Scan for the cell matching the given text and deliver its [x, y] coordinate at center. 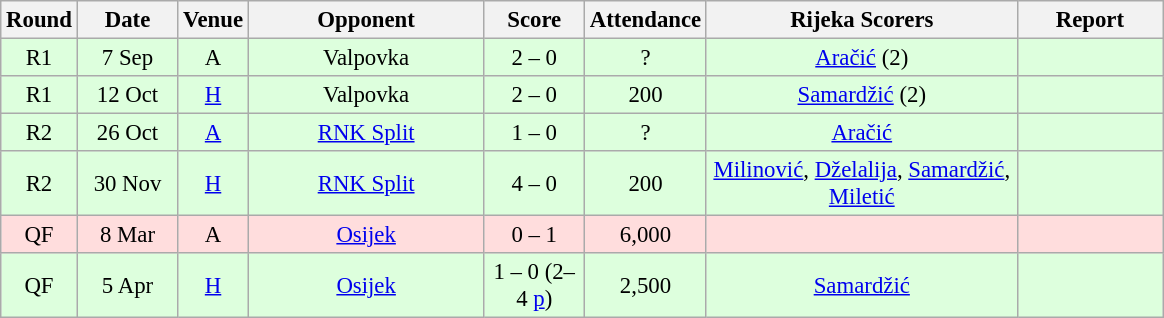
Milinović, Dželalija, Samardžić, Miletić [862, 184]
Osijek [366, 235]
12 Oct [128, 95]
Aračić [862, 133]
Attendance [646, 20]
Date [128, 20]
Venue [214, 20]
6,000 [646, 235]
8 Mar [128, 235]
QF [39, 235]
30 Nov [128, 184]
Samardžić (2) [862, 95]
Report [1090, 20]
Rijeka Scorers [862, 20]
Round [39, 20]
Opponent [366, 20]
Aračić (2) [862, 58]
4 – 0 [534, 184]
1 – 0 [534, 133]
26 Oct [128, 133]
7 Sep [128, 58]
0 – 1 [534, 235]
Score [534, 20]
